From the cell containing the given text, extract its center point as [x, y] coordinate. 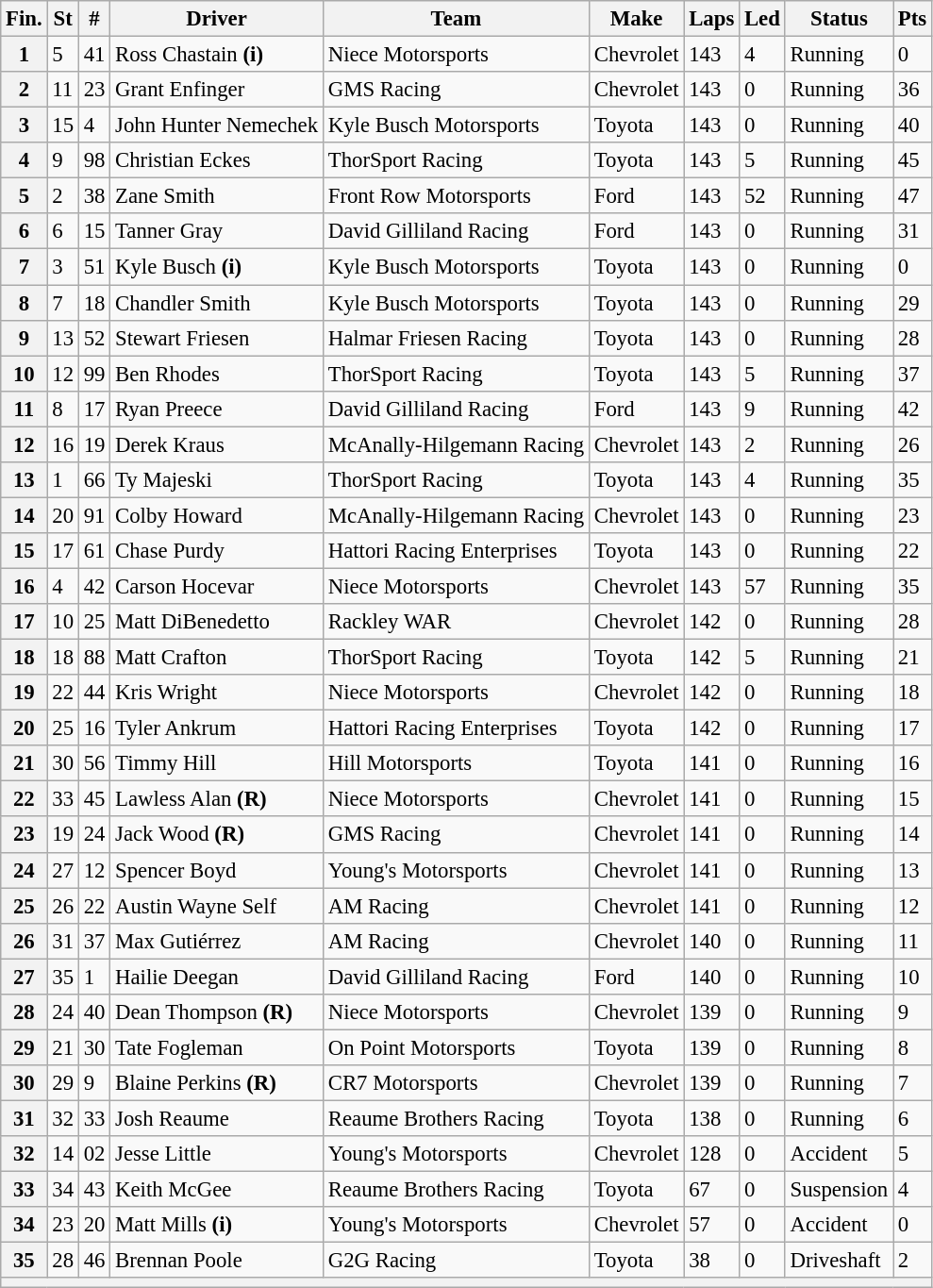
Christian Eckes [217, 160]
Tyler Ankrum [217, 728]
Jack Wood (R) [217, 835]
Driveshaft [839, 1261]
Status [839, 19]
44 [94, 693]
Jesse Little [217, 1154]
Josh Reaume [217, 1118]
Colby Howard [217, 515]
91 [94, 515]
Halmar Friesen Racing [456, 338]
43 [94, 1190]
99 [94, 374]
Blaine Perkins (R) [217, 1083]
CR7 Motorsports [456, 1083]
Brennan Poole [217, 1261]
Driver [217, 19]
Ty Majeski [217, 480]
47 [913, 196]
98 [94, 160]
Carson Hocevar [217, 586]
St [62, 19]
Derek Kraus [217, 444]
Chandler Smith [217, 303]
Matt DiBenedetto [217, 622]
Matt Crafton [217, 658]
Timmy Hill [217, 763]
Pts [913, 19]
Austin Wayne Self [217, 906]
On Point Motorsports [456, 1047]
Zane Smith [217, 196]
Hailie Deegan [217, 977]
Rackley WAR [456, 622]
Ben Rhodes [217, 374]
Ross Chastain (i) [217, 55]
Team [456, 19]
Make [636, 19]
Matt Mills (i) [217, 1225]
56 [94, 763]
Suspension [839, 1190]
Led [762, 19]
Keith McGee [217, 1190]
02 [94, 1154]
36 [913, 90]
Hill Motorsports [456, 763]
46 [94, 1261]
128 [711, 1154]
Laps [711, 19]
Grant Enfinger [217, 90]
66 [94, 480]
G2G Racing [456, 1261]
John Hunter Nemechek [217, 125]
Kris Wright [217, 693]
Tate Fogleman [217, 1047]
61 [94, 551]
Tanner Gray [217, 231]
# [94, 19]
Stewart Friesen [217, 338]
Max Gutiérrez [217, 941]
Spencer Boyd [217, 870]
Fin. [25, 19]
Dean Thompson (R) [217, 1012]
Kyle Busch (i) [217, 267]
Chase Purdy [217, 551]
51 [94, 267]
67 [711, 1190]
138 [711, 1118]
88 [94, 658]
Ryan Preece [217, 409]
Lawless Alan (R) [217, 799]
Front Row Motorsports [456, 196]
41 [94, 55]
